Locate the cell with the specified text and output its [X, Y] center coordinate. 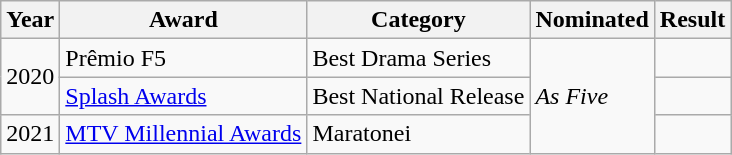
Splash Awards [184, 96]
As Five [592, 96]
Result [692, 20]
Best National Release [418, 96]
2021 [30, 134]
Best Drama Series [418, 58]
Category [418, 20]
Maratonei [418, 134]
Award [184, 20]
MTV Millennial Awards [184, 134]
Nominated [592, 20]
Year [30, 20]
2020 [30, 77]
Prêmio F5 [184, 58]
